Capture the cell that displays the provided text and extract its [x, y] central coordinate. 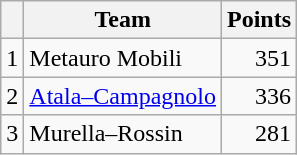
Atala–Campagnolo [123, 96]
351 [260, 58]
3 [12, 134]
1 [12, 58]
2 [12, 96]
281 [260, 134]
336 [260, 96]
Points [260, 20]
Metauro Mobili [123, 58]
Team [123, 20]
Murella–Rossin [123, 134]
